Locate the cell with the specified text and output its (X, Y) center coordinate. 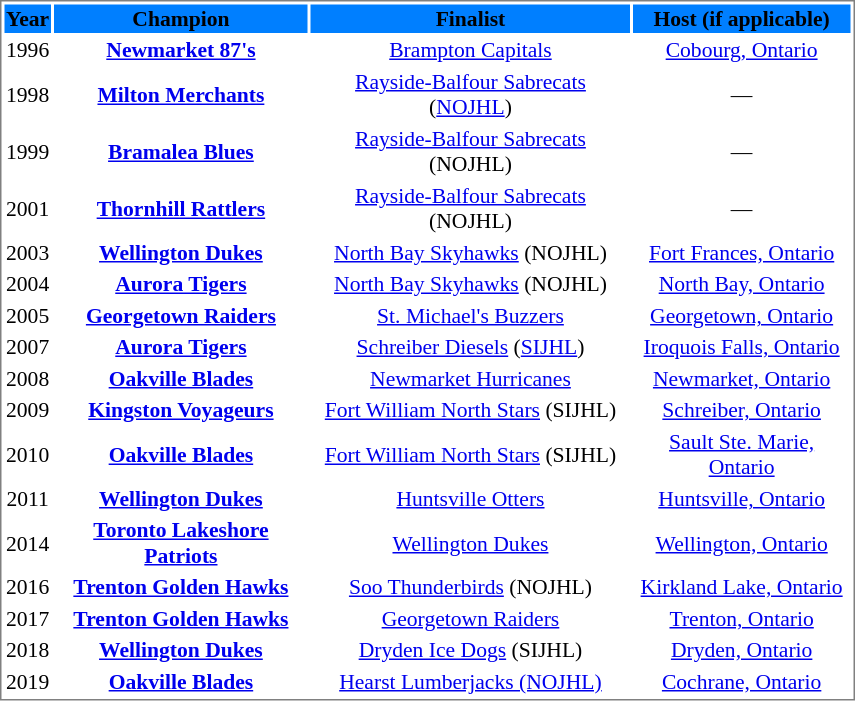
North Bay, Ontario (742, 284)
2003 (27, 252)
1998 (27, 95)
Hearst Lumberjacks (NOJHL) (470, 682)
Georgetown, Ontario (742, 316)
Newmarket Hurricanes (470, 378)
Newmarket, Ontario (742, 378)
Iroquois Falls, Ontario (742, 347)
2016 (27, 587)
Champion (182, 18)
Thornhill Rattlers (182, 209)
2008 (27, 378)
Toronto Lakeshore Patriots (182, 543)
2001 (27, 209)
Kirkland Lake, Ontario (742, 587)
Schreiber, Ontario (742, 410)
Dryden, Ontario (742, 650)
2014 (27, 543)
1999 (27, 151)
Huntsville, Ontario (742, 498)
Sault Ste. Marie, Ontario (742, 455)
2018 (27, 650)
Huntsville Otters (470, 498)
2011 (27, 498)
St. Michael's Buzzers (470, 316)
Fort Frances, Ontario (742, 252)
Bramalea Blues (182, 151)
Wellington, Ontario (742, 543)
2007 (27, 347)
Milton Merchants (182, 95)
Dryden Ice Dogs (SIJHL) (470, 650)
Schreiber Diesels (SIJHL) (470, 347)
1996 (27, 50)
Cochrane, Ontario (742, 682)
Finalist (470, 18)
Cobourg, Ontario (742, 50)
Newmarket 87's (182, 50)
Soo Thunderbirds (NOJHL) (470, 587)
2004 (27, 284)
2017 (27, 618)
2005 (27, 316)
2009 (27, 410)
Year (27, 18)
Kingston Voyageurs (182, 410)
Brampton Capitals (470, 50)
2010 (27, 455)
Trenton, Ontario (742, 618)
2019 (27, 682)
Host (if applicable) (742, 18)
